Scan for the cell matching the given text and deliver its [x, y] coordinate at center. 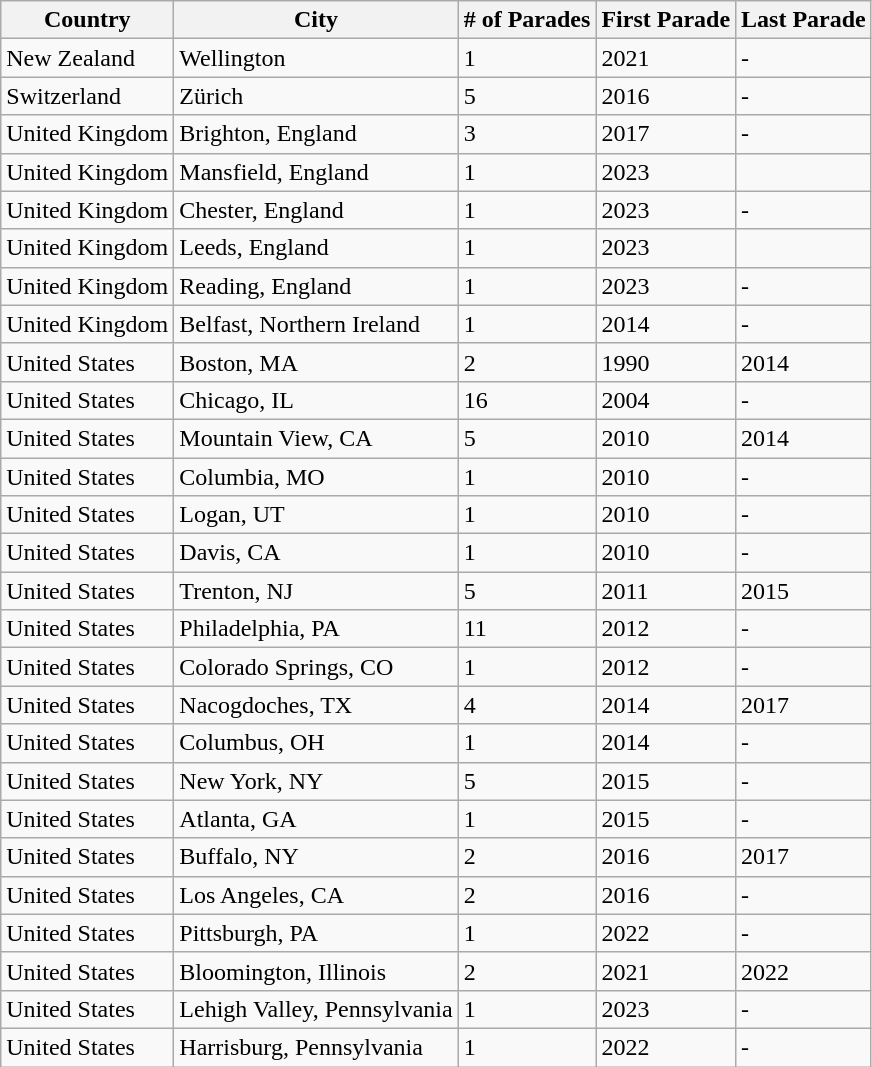
Lehigh Valley, Pennsylvania [316, 1009]
Columbia, MO [316, 477]
Mountain View, CA [316, 438]
Logan, UT [316, 515]
2004 [666, 400]
First Parade [666, 20]
City [316, 20]
New York, NY [316, 781]
New Zealand [88, 58]
Philadelphia, PA [316, 629]
Switzerland [88, 96]
Boston, MA [316, 362]
Trenton, NJ [316, 591]
Last Parade [804, 20]
2011 [666, 591]
Brighton, England [316, 134]
# of Parades [527, 20]
11 [527, 629]
Zürich [316, 96]
Atlanta, GA [316, 819]
Nacogdoches, TX [316, 705]
Harrisburg, Pennsylvania [316, 1047]
Belfast, Northern Ireland [316, 324]
Buffalo, NY [316, 857]
3 [527, 134]
Mansfield, England [316, 172]
Chester, England [316, 210]
Colorado Springs, CO [316, 667]
Country [88, 20]
16 [527, 400]
4 [527, 705]
Columbus, OH [316, 743]
Bloomington, Illinois [316, 971]
Pittsburgh, PA [316, 933]
Davis, CA [316, 553]
Leeds, England [316, 248]
Chicago, IL [316, 400]
Reading, England [316, 286]
1990 [666, 362]
Los Angeles, CA [316, 895]
Wellington [316, 58]
